Capture the cell that displays the provided text and extract its [X, Y] central coordinate. 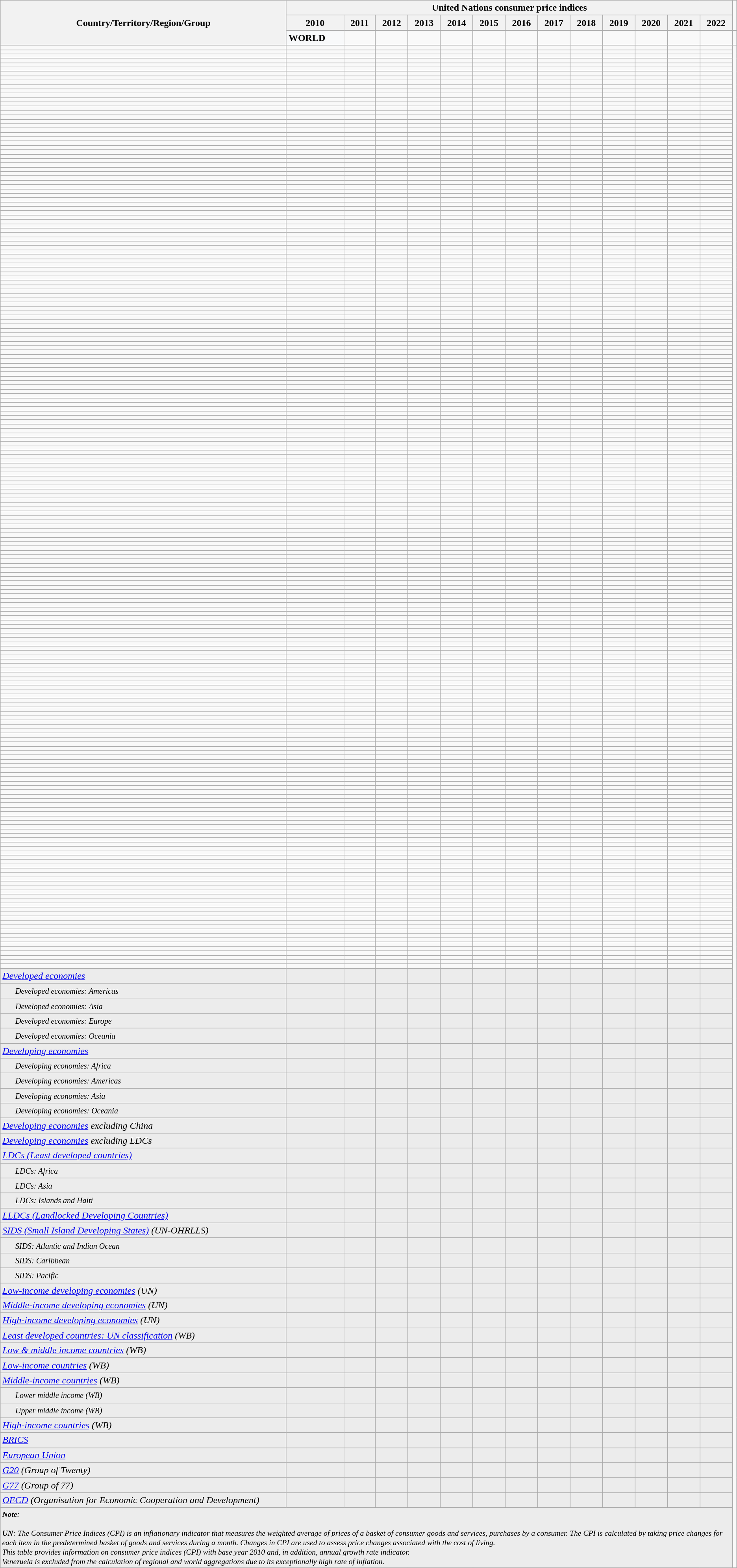
Developed economies: Asia [143, 1006]
BRICS [143, 1440]
Developing economies: Asia [143, 1096]
OECD (Organisation for Economic Cooperation and Development) [143, 1500]
Developing economies excluding LDCs [143, 1141]
SIDS (Small Island Developing States) (UN-OHRLLS) [143, 1230]
2020 [651, 23]
2021 [683, 23]
European Union [143, 1455]
2018 [586, 23]
2013 [424, 23]
Developing economies [143, 1050]
Low & middle income countries (WB) [143, 1350]
LDCs: Africa [143, 1170]
Lower middle income (WB) [143, 1395]
2022 [716, 23]
2017 [554, 23]
2011 [360, 23]
LDCs: Islands and Haiti [143, 1200]
2019 [618, 23]
United Nations consumer price indices [509, 8]
Developing economies excluding China [143, 1126]
LLDCs (Landlocked Developing Countries) [143, 1215]
Low-income developing economies (UN) [143, 1291]
2016 [521, 23]
2015 [489, 23]
Developing economies: Americas [143, 1081]
SIDS: Atlantic and Indian Ocean [143, 1245]
Country/Territory/Region/Group [143, 23]
2014 [456, 23]
Developed economies: Oceania [143, 1035]
Developing economies: Oceania [143, 1111]
WORLD [315, 38]
High-income developing economies (UN) [143, 1320]
Least developed countries: UN classification (WB) [143, 1335]
G77 (Group of 77) [143, 1485]
Developed economies: Europe [143, 1021]
Low-income countries (WB) [143, 1365]
Middle-income countries (WB) [143, 1380]
SIDS: Pacific [143, 1275]
Middle-income developing economies (UN) [143, 1305]
G20 (Group of Twenty) [143, 1470]
Upper middle income (WB) [143, 1410]
LDCs (Least developed countries) [143, 1156]
Developing economies: Africa [143, 1066]
SIDS: Caribbean [143, 1260]
LDCs: Asia [143, 1185]
Developed economies: Americas [143, 991]
2010 [315, 23]
Developed economies [143, 976]
High-income countries (WB) [143, 1425]
2012 [392, 23]
